Return the (x, y) coordinate for the center point of the cell that contains the specified text.  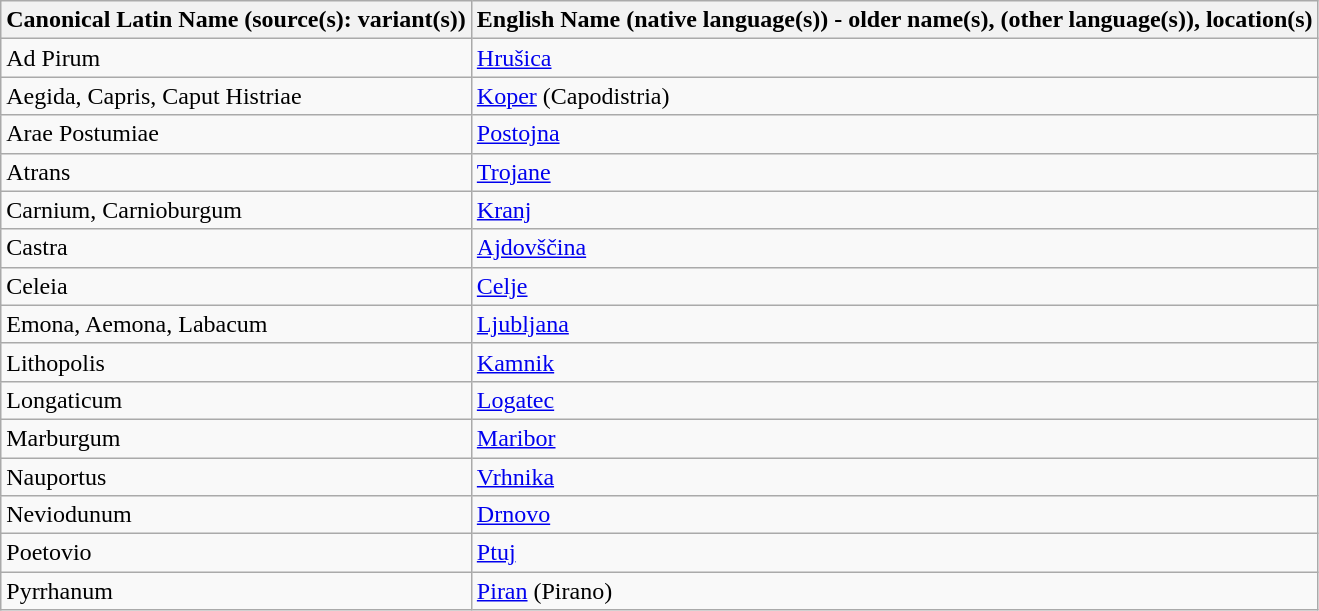
Neviodunum (236, 515)
English Name (native language(s)) - older name(s), (other language(s)), location(s) (894, 20)
Piran (Pirano) (894, 591)
Longaticum (236, 400)
Ptuj (894, 553)
Ljubljana (894, 324)
Poetovio (236, 553)
Maribor (894, 438)
Trojane (894, 172)
Koper (Capodistria) (894, 96)
Ad Pirum (236, 58)
Lithopolis (236, 362)
Emona, Aemona, Labacum (236, 324)
Aegida, Capris, Caput Histriae (236, 96)
Celje (894, 286)
Kranj (894, 210)
Hrušica (894, 58)
Carnium, Carnioburgum (236, 210)
Arae Postumiae (236, 134)
Pyrrhanum (236, 591)
Logatec (894, 400)
Vrhnika (894, 477)
Postojna (894, 134)
Canonical Latin Name (source(s): variant(s)) (236, 20)
Kamnik (894, 362)
Drnovo (894, 515)
Atrans (236, 172)
Marburgum (236, 438)
Nauportus (236, 477)
Castra (236, 248)
Ajdovščina (894, 248)
Celeia (236, 286)
